Pinpoint the cell where the given text exists, returning its [X, Y] midpoint coordinate. 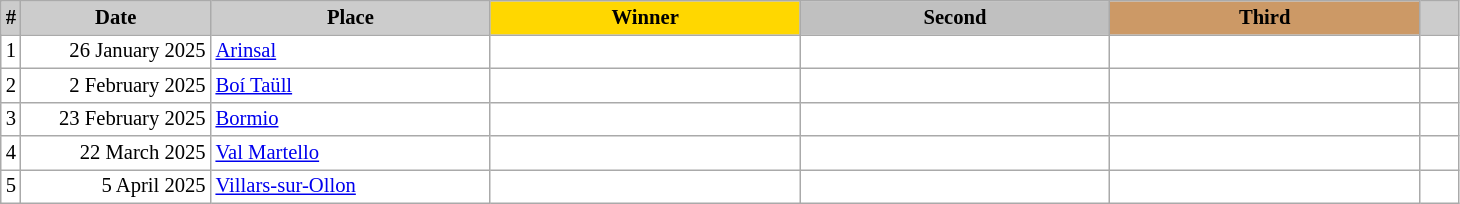
Third [1265, 17]
Val Martello [351, 153]
Bormio [351, 119]
Arinsal [351, 51]
26 January 2025 [116, 51]
# [11, 17]
Winner [645, 17]
Second [955, 17]
2 [11, 85]
Place [351, 17]
Date [116, 17]
Villars-sur-Ollon [351, 186]
5 April 2025 [116, 186]
4 [11, 153]
23 February 2025 [116, 119]
Boí Taüll [351, 85]
5 [11, 186]
22 March 2025 [116, 153]
3 [11, 119]
1 [11, 51]
2 February 2025 [116, 85]
